From the cell containing the given text, extract its center point as (X, Y) coordinate. 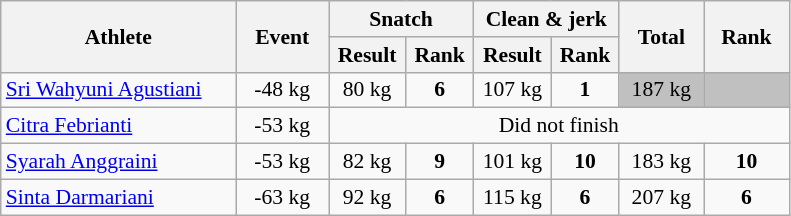
9 (440, 162)
101 kg (513, 162)
Clean & jerk (546, 19)
-48 kg (282, 90)
Did not finish (558, 126)
Citra Febrianti (118, 126)
115 kg (513, 197)
Event (282, 36)
Snatch (400, 19)
107 kg (513, 90)
1 (585, 90)
-63 kg (282, 197)
92 kg (366, 197)
Athlete (118, 36)
80 kg (366, 90)
82 kg (366, 162)
187 kg (662, 90)
207 kg (662, 197)
Total (662, 36)
Syarah Anggraini (118, 162)
183 kg (662, 162)
Sri Wahyuni Agustiani (118, 90)
Sinta Darmariani (118, 197)
